Pinpoint the cell where the given text exists, returning its [X, Y] midpoint coordinate. 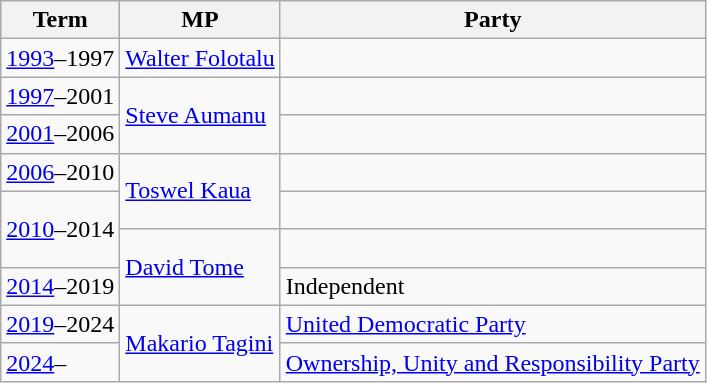
Walter Folotalu [200, 58]
2001–2006 [60, 134]
Party [492, 20]
2019–2024 [60, 324]
1997–2001 [60, 96]
2010–2014 [60, 229]
2014–2019 [60, 286]
Toswel Kaua [200, 191]
2024– [60, 362]
MP [200, 20]
Independent [492, 286]
Ownership, Unity and Responsibility Party [492, 362]
Term [60, 20]
Makario Tagini [200, 343]
United Democratic Party [492, 324]
1993–1997 [60, 58]
David Tome [200, 267]
2006–2010 [60, 172]
Steve Aumanu [200, 115]
